Detect which cell encompasses the target text, then output its (x, y) center coordinate. 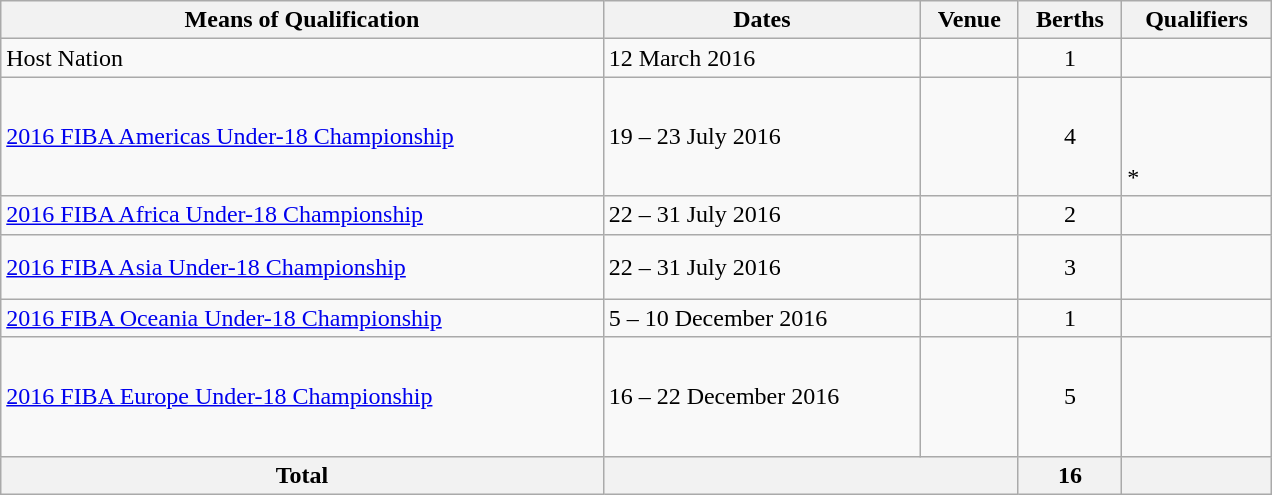
Total (302, 475)
2016 FIBA Asia Under-18 Championship (302, 266)
Host Nation (302, 58)
Venue (970, 20)
4 (1070, 136)
12 March 2016 (762, 58)
2 (1070, 215)
2016 FIBA Americas Under-18 Championship (302, 136)
16 (1070, 475)
5 – 10 December 2016 (762, 318)
2016 FIBA Europe Under-18 Championship (302, 396)
Qualifiers (1196, 20)
5 (1070, 396)
16 – 22 December 2016 (762, 396)
3 (1070, 266)
Berths (1070, 20)
Means of Qualification (302, 20)
2016 FIBA Africa Under-18 Championship (302, 215)
* (1196, 136)
2016 FIBA Oceania Under-18 Championship (302, 318)
Dates (762, 20)
19 – 23 July 2016 (762, 136)
